Return the (x, y) coordinate for the center point of the cell that contains the specified text.  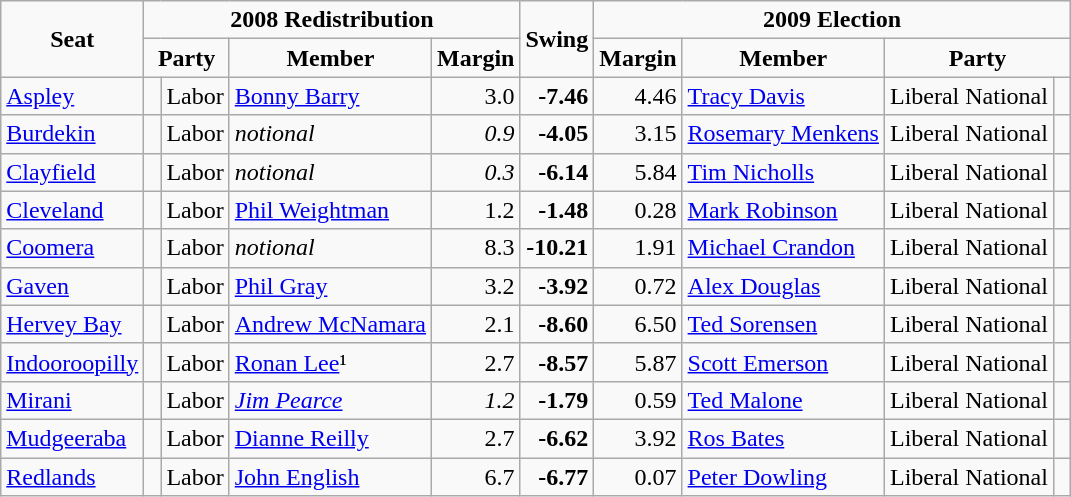
5.87 (638, 362)
-1.79 (557, 400)
Mudgeeraba (72, 438)
-6.14 (557, 172)
2008 Redistribution (332, 20)
Peter Dowling (783, 477)
Ted Malone (783, 400)
Phil Weightman (330, 210)
Tracy Davis (783, 96)
Hervey Bay (72, 324)
5.84 (638, 172)
-6.62 (557, 438)
Ros Bates (783, 438)
-8.60 (557, 324)
Rosemary Menkens (783, 134)
3.15 (638, 134)
-6.77 (557, 477)
-7.46 (557, 96)
-3.92 (557, 286)
Swing (557, 39)
2.1 (476, 324)
Ronan Lee¹ (330, 362)
Indooroopilly (72, 362)
Michael Crandon (783, 248)
3.92 (638, 438)
2009 Election (832, 20)
0.07 (638, 477)
-8.57 (557, 362)
0.72 (638, 286)
Mark Robinson (783, 210)
Cleveland (72, 210)
8.3 (476, 248)
Mirani (72, 400)
Alex Douglas (783, 286)
John English (330, 477)
0.9 (476, 134)
Tim Nicholls (783, 172)
Jim Pearce (330, 400)
-1.48 (557, 210)
Scott Emerson (783, 362)
Redlands (72, 477)
6.50 (638, 324)
Dianne Reilly (330, 438)
0.28 (638, 210)
6.7 (476, 477)
Phil Gray (330, 286)
Andrew McNamara (330, 324)
Gaven (72, 286)
Coomera (72, 248)
0.3 (476, 172)
1.91 (638, 248)
0.59 (638, 400)
Aspley (72, 96)
Burdekin (72, 134)
Seat (72, 39)
Ted Sorensen (783, 324)
3.0 (476, 96)
3.2 (476, 286)
Bonny Barry (330, 96)
-10.21 (557, 248)
Clayfield (72, 172)
4.46 (638, 96)
-4.05 (557, 134)
